Identify which cell holds the provided text, then report its (x, y) central coordinate. 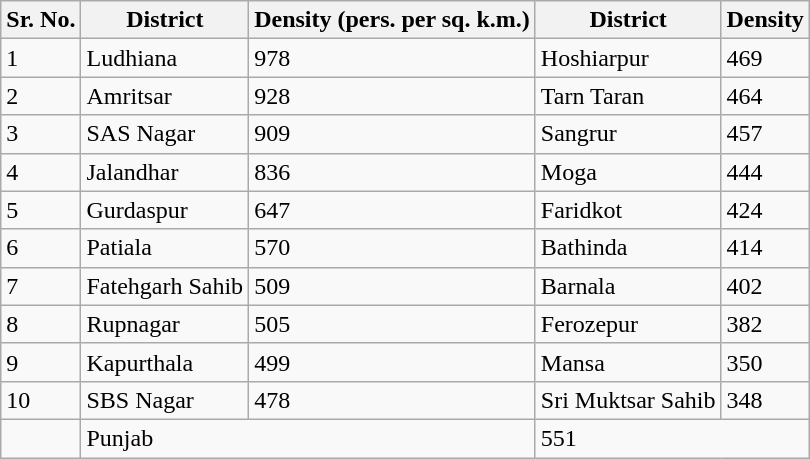
Punjab (308, 438)
Jalandhar (165, 172)
Barnala (628, 286)
Gurdaspur (165, 210)
SAS Nagar (165, 134)
444 (765, 172)
1 (41, 58)
978 (392, 58)
402 (765, 286)
Rupnagar (165, 324)
414 (765, 248)
Faridkot (628, 210)
382 (765, 324)
Mansa (628, 362)
Ferozepur (628, 324)
7 (41, 286)
469 (765, 58)
Ludhiana (165, 58)
Sri Muktsar Sahib (628, 400)
6 (41, 248)
551 (672, 438)
509 (392, 286)
647 (392, 210)
Tarn Taran (628, 96)
9 (41, 362)
Sr. No. (41, 20)
348 (765, 400)
836 (392, 172)
Density (pers. per sq. k.m.) (392, 20)
928 (392, 96)
3 (41, 134)
Fatehgarh Sahib (165, 286)
SBS Nagar (165, 400)
4 (41, 172)
464 (765, 96)
Density (765, 20)
Amritsar (165, 96)
457 (765, 134)
350 (765, 362)
478 (392, 400)
Kapurthala (165, 362)
Bathinda (628, 248)
Sangrur (628, 134)
10 (41, 400)
2 (41, 96)
424 (765, 210)
5 (41, 210)
909 (392, 134)
505 (392, 324)
8 (41, 324)
Hoshiarpur (628, 58)
Moga (628, 172)
570 (392, 248)
Patiala (165, 248)
499 (392, 362)
